Provide the [X, Y] coordinate of the cell's center where the given text is located.  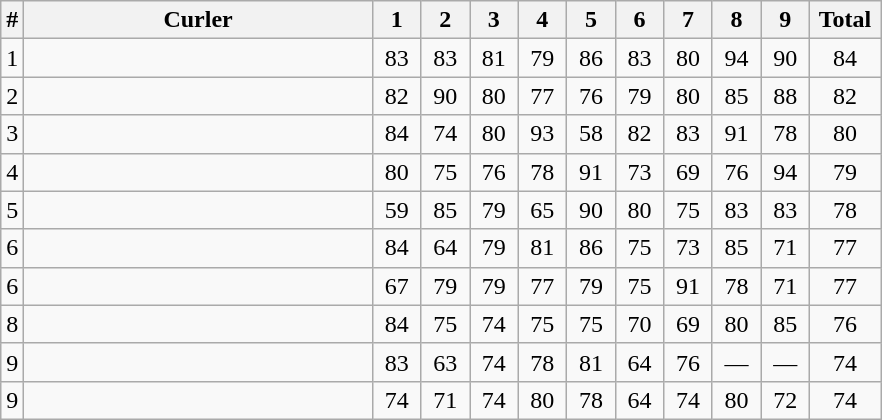
70 [640, 324]
# [12, 20]
7 [688, 20]
63 [446, 362]
72 [786, 400]
93 [542, 134]
Curler [198, 20]
Total [844, 20]
65 [542, 210]
59 [396, 210]
58 [592, 134]
67 [396, 286]
88 [786, 96]
